Provide the [X, Y] coordinate of the cell's center where the given text is located.  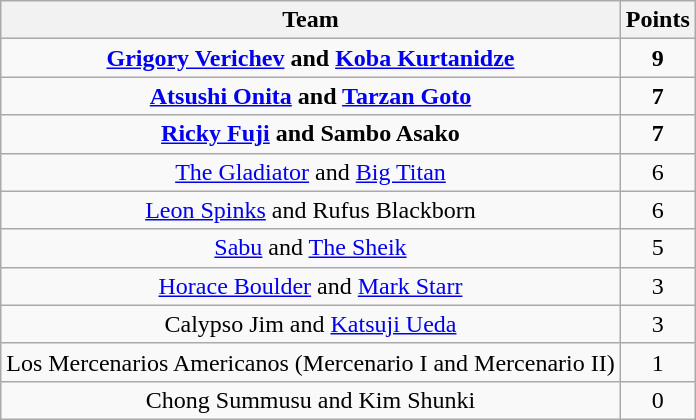
Chong Summusu and Kim Shunki [310, 400]
Los Mercenarios Americanos (Mercenario I and Mercenario II) [310, 362]
Horace Boulder and Mark Starr [310, 286]
9 [658, 58]
Grigory Verichev and Koba Kurtanidze [310, 58]
Calypso Jim and Katsuji Ueda [310, 324]
1 [658, 362]
Team [310, 20]
Ricky Fuji and Sambo Asako [310, 134]
Points [658, 20]
Sabu and The Sheik [310, 248]
Leon Spinks and Rufus Blackborn [310, 210]
Atsushi Onita and Tarzan Goto [310, 96]
0 [658, 400]
5 [658, 248]
The Gladiator and Big Titan [310, 172]
